Scan for the cell matching the given text and deliver its (X, Y) coordinate at center. 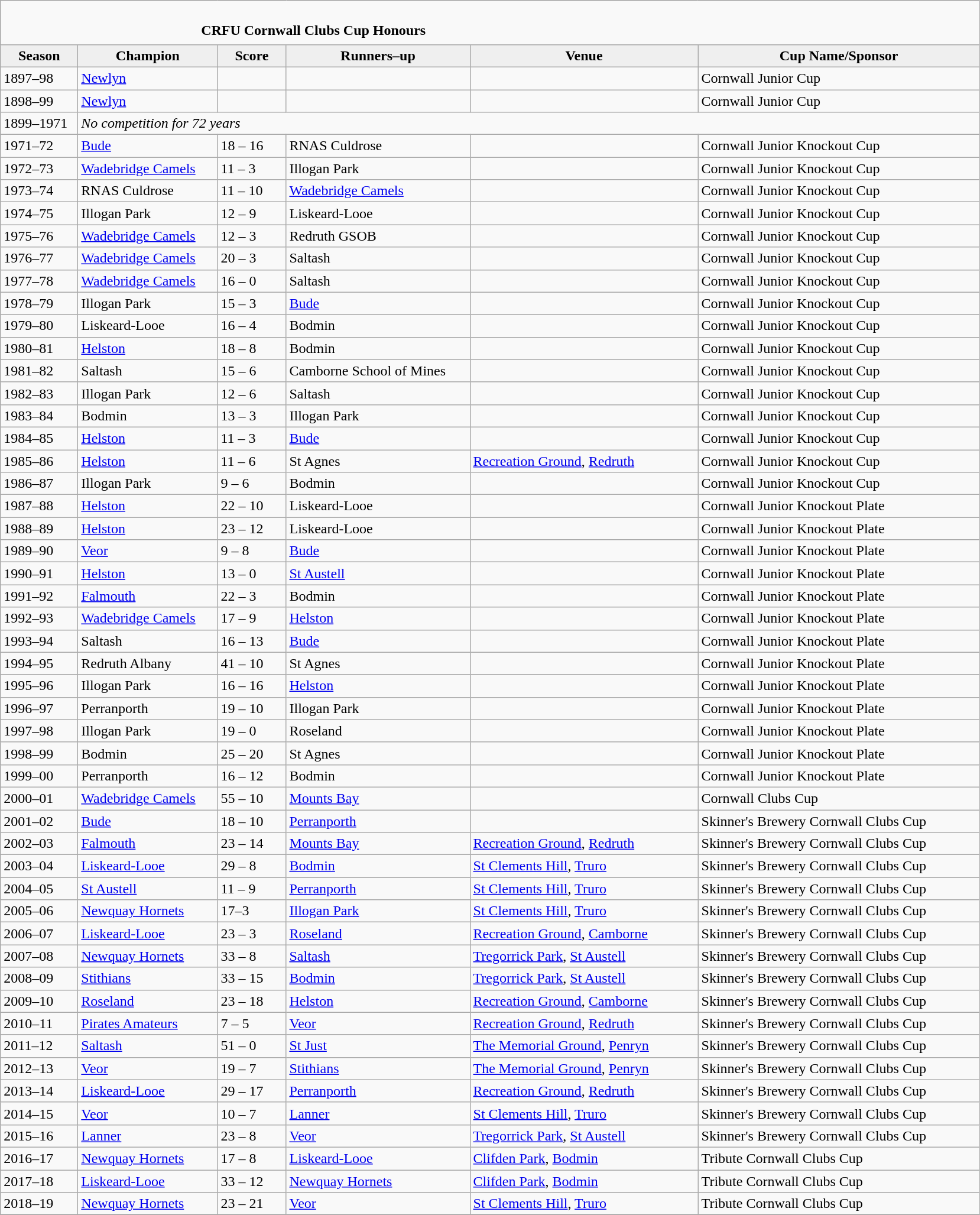
1999–00 (39, 776)
13 – 3 (252, 416)
No competition for 72 years (528, 124)
2010–11 (39, 1023)
9 – 6 (252, 484)
2012–13 (39, 1068)
11 – 9 (252, 889)
33 – 8 (252, 956)
22 – 10 (252, 506)
17 – 8 (252, 1158)
Cup Name/Sponsor (839, 56)
1982–83 (39, 393)
1995–96 (39, 686)
Camborne School of Mines (378, 371)
10 – 7 (252, 1113)
17 – 9 (252, 618)
Score (252, 56)
55 – 10 (252, 798)
12 – 9 (252, 213)
18 – 8 (252, 348)
1991–92 (39, 596)
1989–90 (39, 551)
25 – 20 (252, 753)
51 – 0 (252, 1046)
23 – 8 (252, 1136)
1897–98 (39, 78)
1994–95 (39, 663)
16 – 0 (252, 281)
2015–16 (39, 1136)
18 – 10 (252, 821)
2007–08 (39, 956)
17–3 (252, 911)
1985–86 (39, 461)
13 – 0 (252, 574)
23 – 3 (252, 934)
1974–75 (39, 213)
19 – 10 (252, 708)
33 – 12 (252, 1181)
41 – 10 (252, 663)
1997–98 (39, 731)
22 – 3 (252, 596)
1979–80 (39, 326)
16 – 16 (252, 686)
23 – 14 (252, 844)
2005–06 (39, 911)
16 – 4 (252, 326)
23 – 18 (252, 1001)
1990–91 (39, 574)
Redruth GSOB (378, 236)
2001–02 (39, 821)
29 – 8 (252, 866)
2006–07 (39, 934)
33 – 15 (252, 979)
1899–1971 (39, 124)
16 – 12 (252, 776)
2000–01 (39, 798)
1986–87 (39, 484)
1976–77 (39, 258)
2009–10 (39, 1001)
1981–82 (39, 371)
29 – 17 (252, 1091)
2002–03 (39, 844)
19 – 7 (252, 1068)
12 – 6 (252, 393)
Venue (584, 56)
Redruth Albany (148, 663)
1988–89 (39, 529)
1992–93 (39, 618)
1998–99 (39, 753)
23 – 12 (252, 529)
12 – 3 (252, 236)
19 – 0 (252, 731)
Runners–up (378, 56)
1984–85 (39, 438)
23 – 21 (252, 1204)
15 – 6 (252, 371)
Pirates Amateurs (148, 1023)
18 – 16 (252, 146)
2004–05 (39, 889)
1993–94 (39, 641)
2016–17 (39, 1158)
1977–78 (39, 281)
15 – 3 (252, 303)
7 – 5 (252, 1023)
9 – 8 (252, 551)
2017–18 (39, 1181)
1987–88 (39, 506)
2011–12 (39, 1046)
11 – 10 (252, 191)
1983–84 (39, 416)
20 – 3 (252, 258)
1971–72 (39, 146)
1973–74 (39, 191)
1980–81 (39, 348)
Champion (148, 56)
Season (39, 56)
2018–19 (39, 1204)
1978–79 (39, 303)
1975–76 (39, 236)
Cornwall Clubs Cup (839, 798)
2008–09 (39, 979)
2013–14 (39, 1091)
16 – 13 (252, 641)
1898–99 (39, 101)
2014–15 (39, 1113)
1996–97 (39, 708)
1972–73 (39, 169)
2003–04 (39, 866)
St Just (378, 1046)
11 – 6 (252, 461)
